Find where the given text appears and provide that cell's center as (x, y) coordinate. 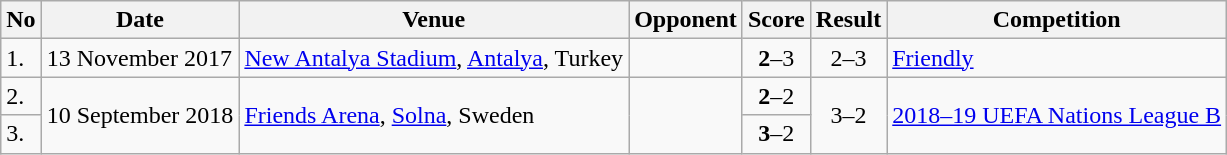
Date (140, 20)
Friendly (1057, 58)
New Antalya Stadium, Antalya, Turkey (434, 58)
Venue (434, 20)
3. (21, 134)
Opponent (686, 20)
Result (848, 20)
No (21, 20)
Competition (1057, 20)
Score (776, 20)
2–2 (776, 96)
2. (21, 96)
10 September 2018 (140, 115)
2018–19 UEFA Nations League B (1057, 115)
13 November 2017 (140, 58)
Friends Arena, Solna, Sweden (434, 115)
1. (21, 58)
